Return the (x, y) coordinate for the center point of the cell that contains the specified text.  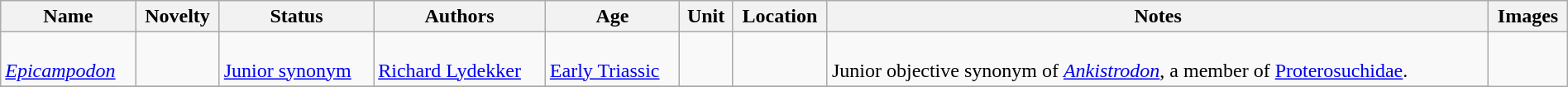
Location (779, 17)
Age (612, 17)
Authors (460, 17)
Richard Lydekker (460, 60)
Name (68, 17)
Unit (706, 17)
Epicampodon (68, 60)
Images (1528, 17)
Early Triassic (612, 60)
Novelty (177, 17)
Notes (1158, 17)
Junior synonym (296, 60)
Junior objective synonym of Ankistrodon, a member of Proterosuchidae. (1158, 60)
Status (296, 17)
